Determine the (x, y) coordinate at the center of the cell enclosing the given text.  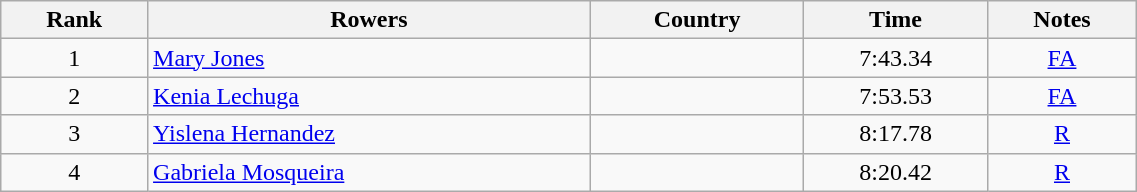
7:53.53 (896, 96)
8:17.78 (896, 134)
Time (896, 20)
2 (74, 96)
1 (74, 58)
8:20.42 (896, 172)
Kenia Lechuga (370, 96)
4 (74, 172)
Gabriela Mosqueira (370, 172)
Country (697, 20)
Rowers (370, 20)
3 (74, 134)
Mary Jones (370, 58)
7:43.34 (896, 58)
Rank (74, 20)
Yislena Hernandez (370, 134)
Notes (1062, 20)
